Output the (X, Y) coordinate of the center of the cell containing the given text.  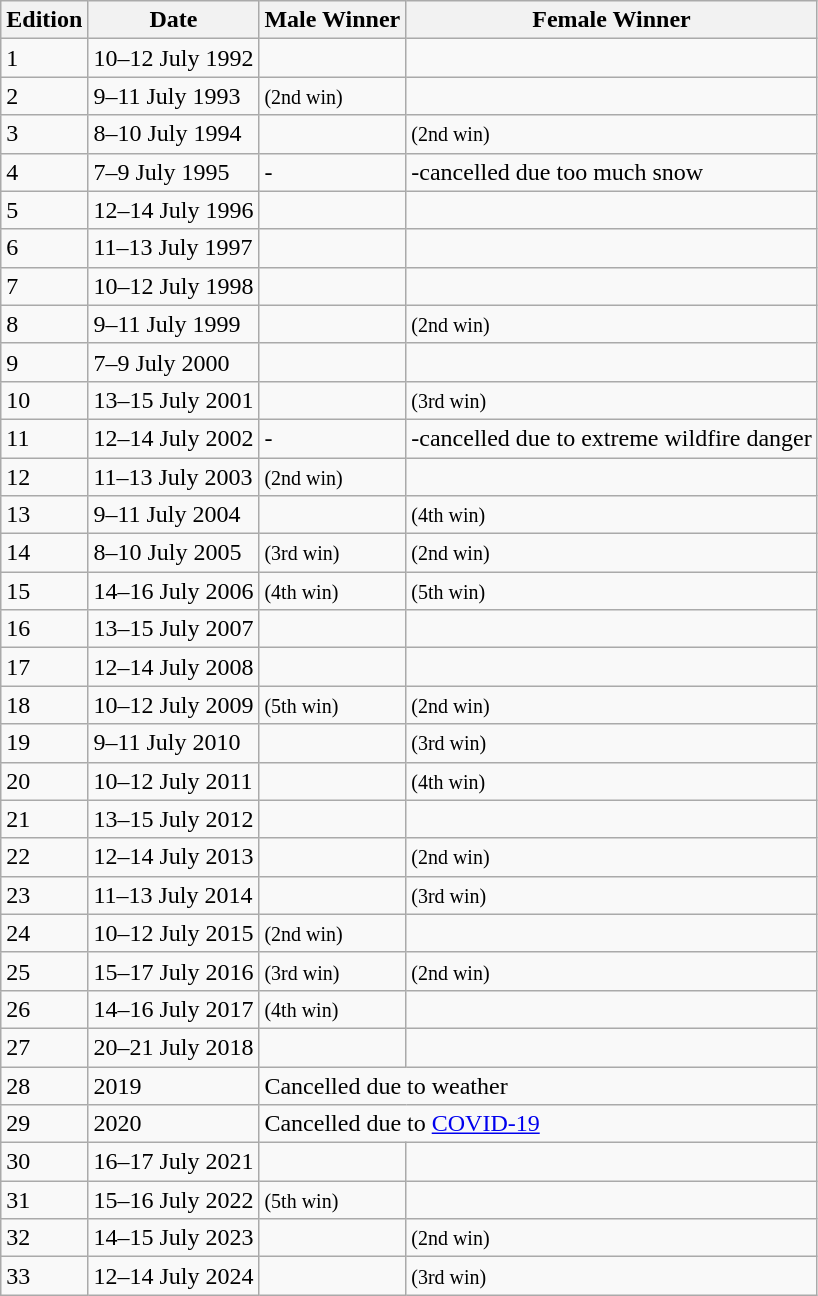
6 (44, 248)
10–12 July 1998 (174, 286)
25 (44, 971)
7 (44, 286)
9 (44, 362)
14–15 July 2023 (174, 1238)
8 (44, 324)
12–14 July 1996 (174, 210)
10 (44, 400)
9–11 July 1993 (174, 96)
13 (44, 515)
11 (44, 438)
12 (44, 477)
8–10 July 1994 (174, 134)
Cancelled due to weather (538, 1085)
15–17 July 2016 (174, 971)
-cancelled due too much snow (612, 172)
9–11 July 1999 (174, 324)
Edition (44, 20)
12–14 July 2013 (174, 857)
13–15 July 2012 (174, 819)
33 (44, 1276)
9–11 July 2010 (174, 743)
16–17 July 2021 (174, 1162)
16 (44, 629)
11–13 July 2014 (174, 895)
10–12 July 2015 (174, 933)
2020 (174, 1124)
2 (44, 96)
15–16 July 2022 (174, 1200)
4 (44, 172)
20–21 July 2018 (174, 1047)
30 (44, 1162)
28 (44, 1085)
20 (44, 781)
2019 (174, 1085)
8–10 July 2005 (174, 553)
11–13 July 2003 (174, 477)
27 (44, 1047)
9–11 July 2004 (174, 515)
10–12 July 1992 (174, 58)
29 (44, 1124)
Date (174, 20)
19 (44, 743)
13–15 July 2001 (174, 400)
1 (44, 58)
22 (44, 857)
10–12 July 2009 (174, 705)
Female Winner (612, 20)
21 (44, 819)
14 (44, 553)
7–9 July 1995 (174, 172)
11–13 July 1997 (174, 248)
Male Winner (332, 20)
10–12 July 2011 (174, 781)
14–16 July 2017 (174, 1009)
12–14 July 2024 (174, 1276)
24 (44, 933)
17 (44, 667)
23 (44, 895)
7–9 July 2000 (174, 362)
32 (44, 1238)
18 (44, 705)
13–15 July 2007 (174, 629)
14–16 July 2006 (174, 591)
15 (44, 591)
3 (44, 134)
12–14 July 2008 (174, 667)
31 (44, 1200)
26 (44, 1009)
-cancelled due to extreme wildfire danger (612, 438)
12–14 July 2002 (174, 438)
5 (44, 210)
Cancelled due to COVID-19 (538, 1124)
